Return the [x, y] coordinate for the center point of the cell that contains the specified text.  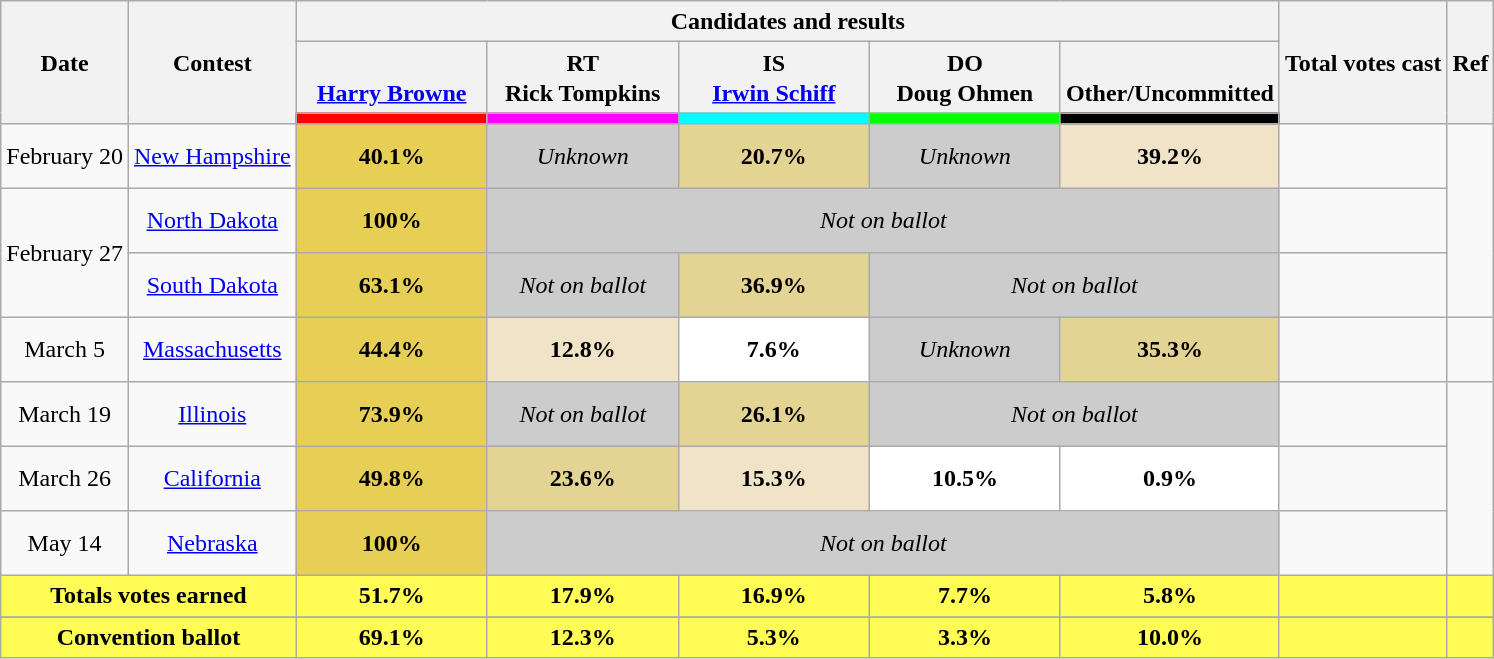
May 14 [65, 543]
Harry Browne [392, 78]
March 19 [65, 414]
ISIrwin Schiff [774, 78]
0.9% [1170, 478]
5.3% [774, 636]
23.6% [582, 478]
Date [65, 62]
10.0% [1170, 636]
February 20 [65, 156]
69.1% [392, 636]
February 27 [65, 252]
Convention ballot [148, 636]
Totals votes earned [148, 596]
7.6% [774, 349]
3.3% [964, 636]
March 26 [65, 478]
16.9% [774, 596]
10.5% [964, 478]
7.7% [964, 596]
Nebraska [212, 543]
17.9% [582, 596]
DODoug Ohmen [964, 78]
49.8% [392, 478]
South Dakota [212, 285]
New Hampshire [212, 156]
63.1% [392, 285]
California [212, 478]
44.4% [392, 349]
Other/Uncommitted [1170, 78]
15.3% [774, 478]
36.9% [774, 285]
Contest [212, 62]
35.3% [1170, 349]
26.1% [774, 414]
39.2% [1170, 156]
Candidates and results [788, 22]
51.7% [392, 596]
RTRick Tompkins [582, 78]
5.8% [1170, 596]
Illinois [212, 414]
40.1% [392, 156]
12.8% [582, 349]
Ref [1470, 62]
North Dakota [212, 220]
Massachusetts [212, 349]
Total votes cast [1363, 62]
73.9% [392, 414]
March 5 [65, 349]
20.7% [774, 156]
12.3% [582, 636]
